Extract the (X, Y) coordinate from the center of the cell holding the provided text.  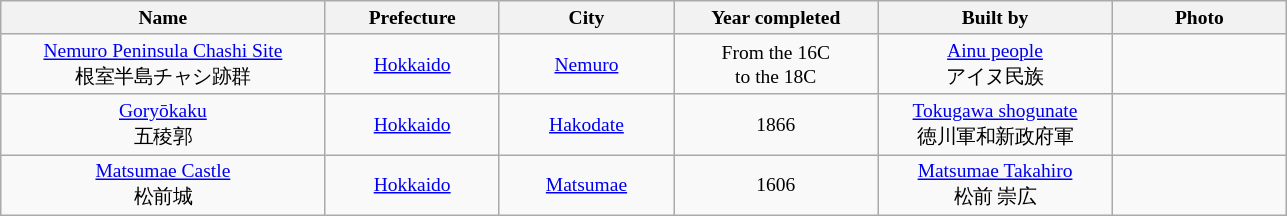
1866 (776, 124)
Nemuro (586, 64)
Name (163, 18)
Prefecture (412, 18)
Matsumae Takahiro松前 崇広 (995, 185)
Year completed (776, 18)
1606 (776, 185)
Photo (1199, 18)
Goryōkaku五稜郭 (163, 124)
Nemuro Peninsula Chashi Site根室半島チャシ跡群 (163, 64)
From the 16Cto the 18C (776, 64)
Ainu peopleアイヌ民族 (995, 64)
Hakodate (586, 124)
City (586, 18)
Matsumae Castle松前城 (163, 185)
Matsumae (586, 185)
Built by (995, 18)
Tokugawa shogunate徳川軍和新政府軍 (995, 124)
